Detect which cell encompasses the target text, then output its [x, y] center coordinate. 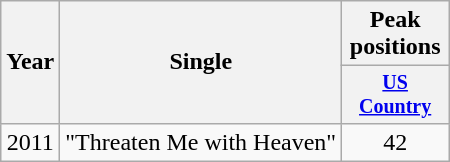
42 [396, 142]
Year [30, 62]
Single [201, 62]
US Country [396, 94]
Peak positions [396, 34]
2011 [30, 142]
"Threaten Me with Heaven" [201, 142]
